Identify which cell holds the provided text, then report its [x, y] central coordinate. 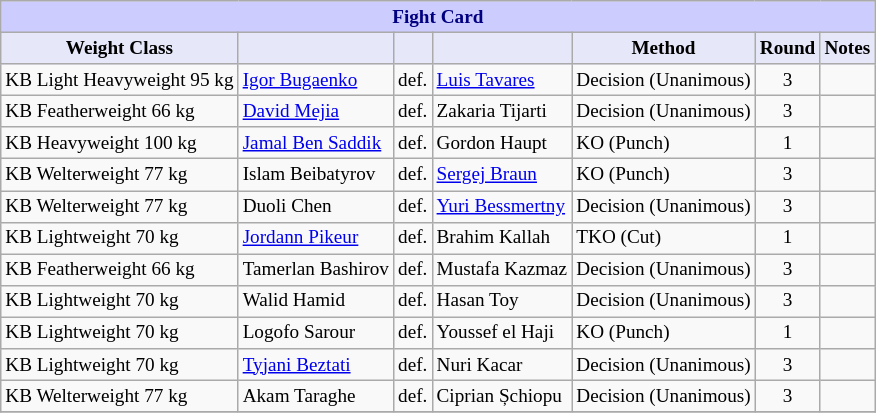
Fight Card [438, 17]
Igor Bugaenko [316, 80]
Ciprian Șchiopu [502, 396]
Tamerlan Bashirov [316, 270]
Duoli Chen [316, 206]
Youssef el Haji [502, 333]
Method [664, 48]
Islam Beibatyrov [316, 175]
Jamal Ben Saddik [316, 143]
Brahim Kallah [502, 238]
Nuri Kacar [502, 365]
Zakaria Tijarti [502, 111]
TKO (Cut) [664, 238]
Yuri Bessmertny [502, 206]
Sergej Braun [502, 175]
Gordon Haupt [502, 143]
Mustafa Kazmaz [502, 270]
Notes [848, 48]
KB Heavyweight 100 kg [120, 143]
Luis Tavares [502, 80]
Hasan Toy [502, 301]
Logofo Sarour [316, 333]
Round [788, 48]
Tyjani Beztati [316, 365]
David Mejia [316, 111]
Jordann Pikeur [316, 238]
Weight Class [120, 48]
Akam Taraghe [316, 396]
KB Light Heavyweight 95 kg [120, 80]
Walid Hamid [316, 301]
